Return (X, Y) of the center of cell containing provided text 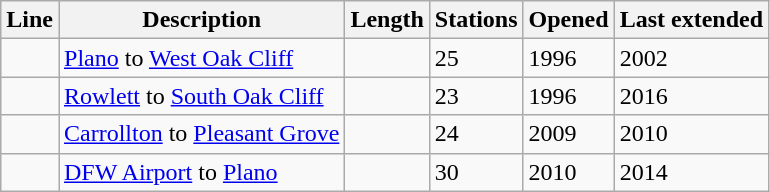
Stations (476, 20)
2009 (568, 134)
25 (476, 58)
30 (476, 172)
2016 (691, 96)
Opened (568, 20)
Last extended (691, 20)
2002 (691, 58)
Carrollton to Pleasant Grove (201, 134)
Description (201, 20)
Line (30, 20)
2014 (691, 172)
23 (476, 96)
DFW Airport to Plano (201, 172)
Plano to West Oak Cliff (201, 58)
24 (476, 134)
Length (387, 20)
Rowlett to South Oak Cliff (201, 96)
